Return [X, Y] of the center of cell containing provided text 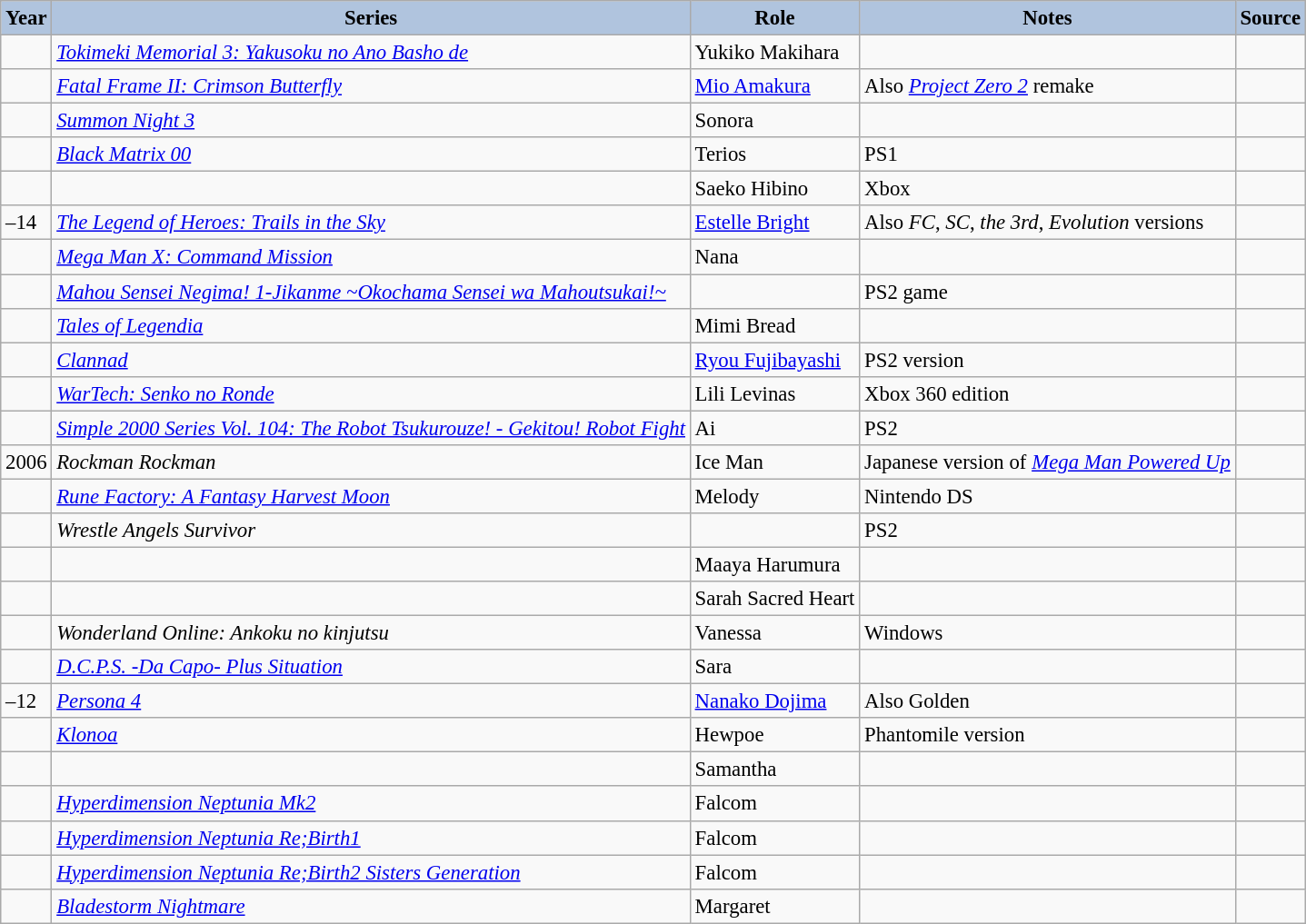
Nanako Dojima [774, 701]
Bladestorm Nightmare [371, 906]
Black Matrix 00 [371, 154]
PS2 version [1047, 360]
Ryou Fujibayashi [774, 360]
Ai [774, 428]
Saeko Hibino [774, 189]
Wrestle Angels Survivor [371, 531]
Clannad [371, 360]
Also Golden [1047, 701]
Hewpoe [774, 735]
WarTech: Senko no Ronde [371, 393]
Margaret [774, 906]
Also FC, SC, the 3rd, Evolution versions [1047, 223]
Rockman Rockman [371, 462]
Mahou Sensei Negima! 1-Jikanme ~Okochama Sensei wa Mahoutsukai!~ [371, 292]
Mio Amakura [774, 86]
Nana [774, 257]
Samantha [774, 770]
Melody [774, 496]
Mega Man X: Command Mission [371, 257]
Hyperdimension Neptunia Re;Birth2 Sisters Generation [371, 872]
Wonderland Online: Ankoku no kinjutsu [371, 633]
Terios [774, 154]
Vanessa [774, 633]
Series [371, 18]
Persona 4 [371, 701]
Year [26, 18]
Role [774, 18]
D.C.P.S. -Da Capo- Plus Situation [371, 667]
Maaya Harumura [774, 564]
The Legend of Heroes: Trails in the Sky [371, 223]
Phantomile version [1047, 735]
2006 [26, 462]
Lili Levinas [774, 393]
Source [1271, 18]
Tales of Legendia [371, 325]
–14 [26, 223]
Klonoa [371, 735]
Sonora [774, 121]
Yukiko Makihara [774, 53]
PS1 [1047, 154]
Estelle Bright [774, 223]
–12 [26, 701]
Sarah Sacred Heart [774, 599]
Also Project Zero 2 remake [1047, 86]
Mimi Bread [774, 325]
Xbox [1047, 189]
Nintendo DS [1047, 496]
Rune Factory: A Fantasy Harvest Moon [371, 496]
Japanese version of Mega Man Powered Up [1047, 462]
Ice Man [774, 462]
Hyperdimension Neptunia Mk2 [371, 804]
Fatal Frame II: Crimson Butterfly [371, 86]
Xbox 360 edition [1047, 393]
Summon Night 3 [371, 121]
PS2 game [1047, 292]
Windows [1047, 633]
Hyperdimension Neptunia Re;Birth1 [371, 838]
Sara [774, 667]
Tokimeki Memorial 3: Yakusoku no Ano Basho de [371, 53]
Notes [1047, 18]
Simple 2000 Series Vol. 104: The Robot Tsukurouze! - Gekitou! Robot Fight [371, 428]
